Detect which cell encompasses the target text, then output its [X, Y] center coordinate. 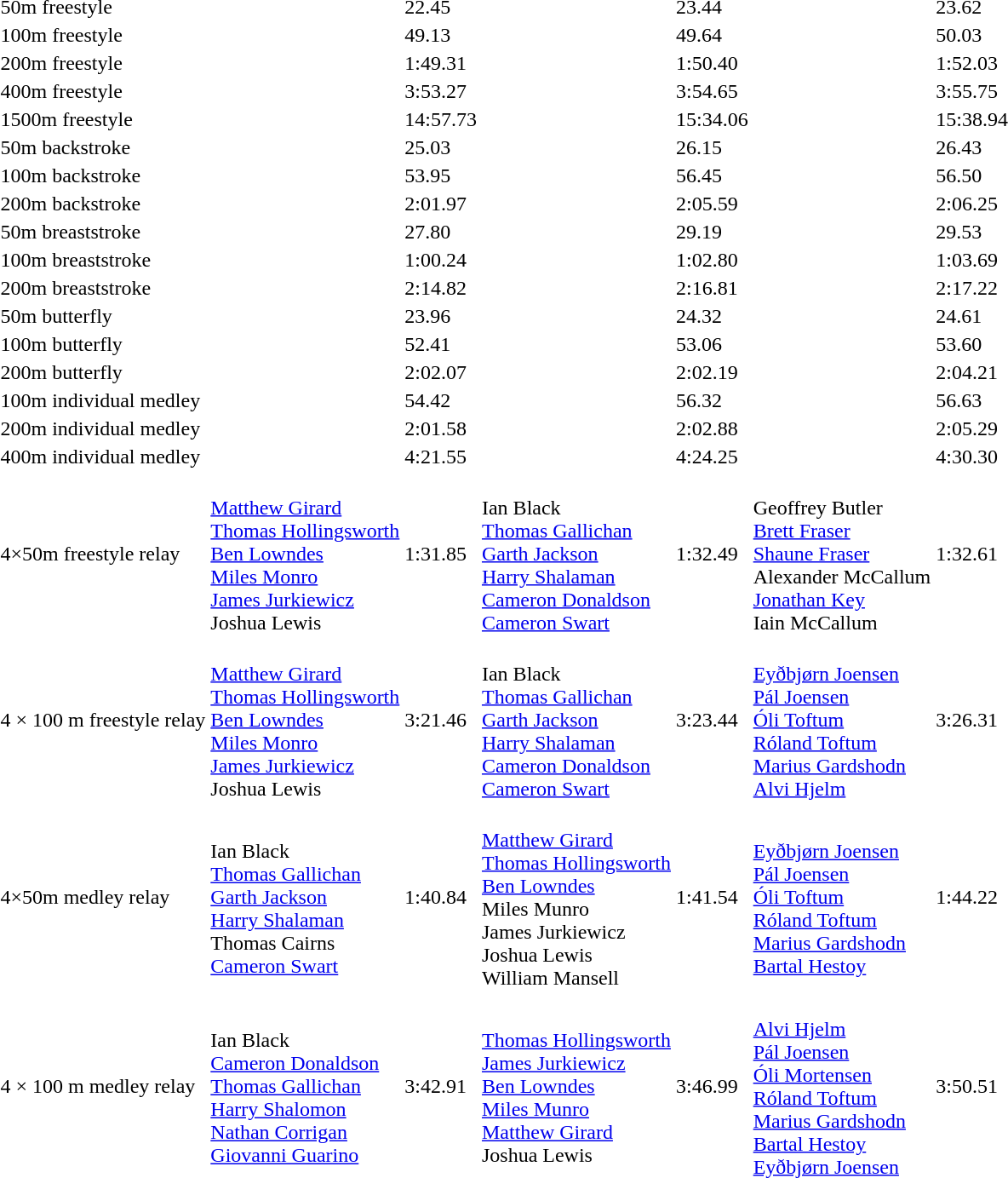
Ian BlackThomas GallichanGarth JacksonHarry ShalamanThomas CairnsCameron Swart [305, 898]
2:05.59 [712, 204]
1:00.24 [441, 260]
1:32.49 [712, 554]
1:31.85 [441, 554]
2:02.07 [441, 372]
14:57.73 [441, 119]
29.19 [712, 232]
1:02.80 [712, 260]
52.41 [441, 344]
Eyðbjørn JoensenPál JoensenÓli ToftumRóland ToftumMarius GardshodnAlvi Hjelm [842, 720]
1:40.84 [441, 898]
27.80 [441, 232]
25.03 [441, 147]
15:34.06 [712, 119]
2:02.19 [712, 372]
Matthew GirardThomas HollingsworthBen LowndesMiles MunroJames JurkiewiczJoshua LewisWilliam Mansell [576, 898]
4:21.55 [441, 457]
49.13 [441, 35]
1:50.40 [712, 63]
3:54.65 [712, 91]
Eyðbjørn JoensenPál JoensenÓli ToftumRóland ToftumMarius GardshodnBartal Hestoy [842, 898]
3:21.46 [441, 720]
26.15 [712, 147]
49.64 [712, 35]
2:01.97 [441, 204]
Geoffrey ButlerBrett FraserShaune FraserAlexander McCallumJonathan KeyIain McCallum [842, 554]
1:49.31 [441, 63]
53.95 [441, 175]
2:14.82 [441, 288]
2:01.58 [441, 428]
54.42 [441, 400]
56.45 [712, 175]
2:16.81 [712, 288]
24.32 [712, 316]
4:24.25 [712, 457]
56.32 [712, 400]
3:23.44 [712, 720]
3:53.27 [441, 91]
2:02.88 [712, 428]
53.06 [712, 344]
23.96 [441, 316]
1:41.54 [712, 898]
